Capture the cell that displays the provided text and extract its (X, Y) central coordinate. 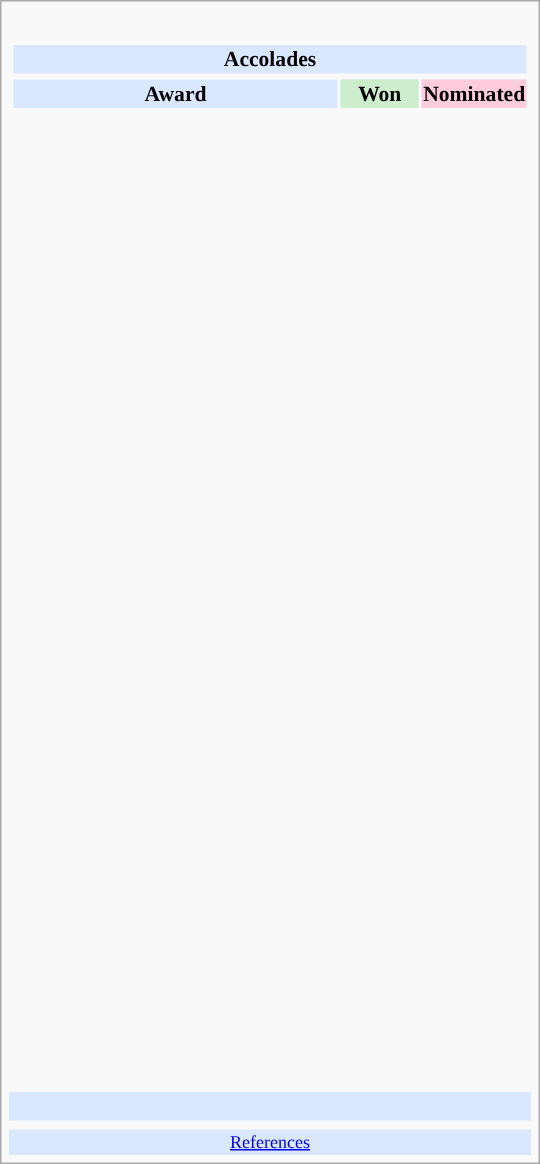
Nominated (474, 93)
References (270, 1142)
Accolades Award Won Nominated (270, 552)
Award (175, 93)
Won (380, 93)
Accolades (270, 59)
